Pinpoint the cell where the given text exists, returning its (X, Y) midpoint coordinate. 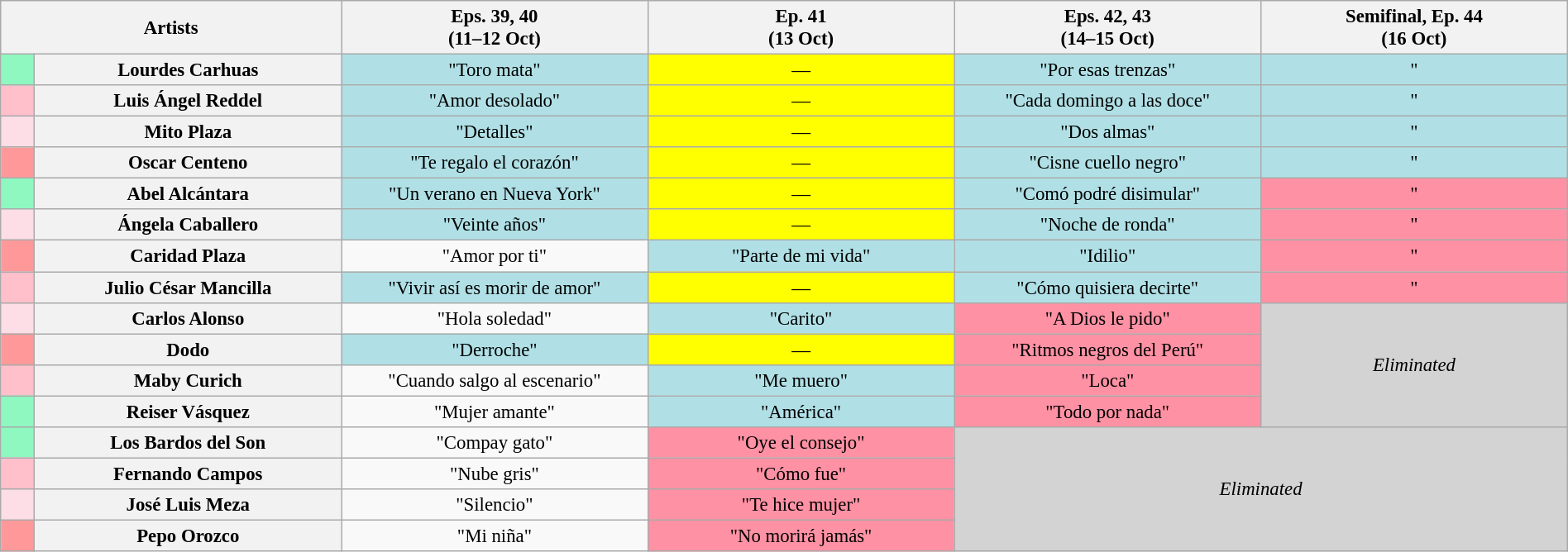
Eps. 42, 43(14–15 Oct) (1108, 28)
"Cada domingo a las doce" (1108, 101)
Julio César Mancilla (189, 288)
"Te regalo el corazón" (495, 163)
Dodo (189, 350)
"Toro mata" (495, 70)
Carlos Alonso (189, 318)
"Vivir así es morir de amor" (495, 288)
Ángela Caballero (189, 226)
"Dos almas" (1108, 132)
"No morirá jamás" (801, 535)
"Idilio" (1108, 256)
Mito Plaza (189, 132)
"Me muero" (801, 380)
"Cuando salgo al escenario" (495, 380)
"Derroche" (495, 350)
"Ritmos negros del Perú" (1108, 350)
"Por esas trenzas" (1108, 70)
"Nube gris" (495, 473)
"Cisne cuello negro" (1108, 163)
Fernando Campos (189, 473)
"Noche de ronda" (1108, 226)
Pepo Orozco (189, 535)
Caridad Plaza (189, 256)
Lourdes Carhuas (189, 70)
"América" (801, 412)
Eps. 39, 40(11–12 Oct) (495, 28)
Oscar Centeno (189, 163)
"Cómo quisiera decirte" (1108, 288)
"Todo por nada" (1108, 412)
"Carito" (801, 318)
"Oye el consejo" (801, 443)
Reiser Vásquez (189, 412)
"Parte de mi vida" (801, 256)
"Mujer amante" (495, 412)
Luis Ángel Reddel (189, 101)
"Silencio" (495, 505)
Maby Curich (189, 380)
"Cómo fue" (801, 473)
"Amor desolado" (495, 101)
Ep. 41(13 Oct) (801, 28)
Los Bardos del Son (189, 443)
"Un verano en Nueva York" (495, 194)
Semifinal, Ep. 44(16 Oct) (1414, 28)
"Comó podré disimular" (1108, 194)
"Detalles" (495, 132)
"Te hice mujer" (801, 505)
"Amor por ti" (495, 256)
"Mi niña" (495, 535)
José Luis Meza (189, 505)
Artists (171, 28)
"Veinte años" (495, 226)
"Compay gato" (495, 443)
"A Dios le pido" (1108, 318)
"Loca" (1108, 380)
"Hola soledad" (495, 318)
Abel Alcántara (189, 194)
